Pinpoint the cell where the given text exists, returning its [X, Y] midpoint coordinate. 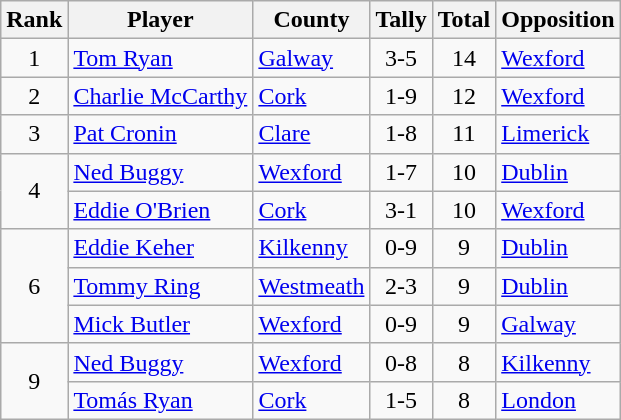
Player [160, 20]
3-5 [401, 58]
County [312, 20]
Tally [401, 20]
Opposition [558, 20]
14 [464, 58]
12 [464, 96]
Rank [34, 20]
3 [34, 134]
1-7 [401, 172]
Total [464, 20]
2-3 [401, 286]
Tomás Ryan [160, 400]
Limerick [558, 134]
0-8 [401, 362]
1-8 [401, 134]
Eddie Keher [160, 248]
Eddie O'Brien [160, 210]
Mick Butler [160, 324]
1-5 [401, 400]
1-9 [401, 96]
Charlie McCarthy [160, 96]
London [558, 400]
3-1 [401, 210]
11 [464, 134]
Westmeath [312, 286]
Clare [312, 134]
Tom Ryan [160, 58]
6 [34, 286]
4 [34, 191]
Tommy Ring [160, 286]
1 [34, 58]
Pat Cronin [160, 134]
2 [34, 96]
